Capture the cell that displays the provided text and extract its (X, Y) central coordinate. 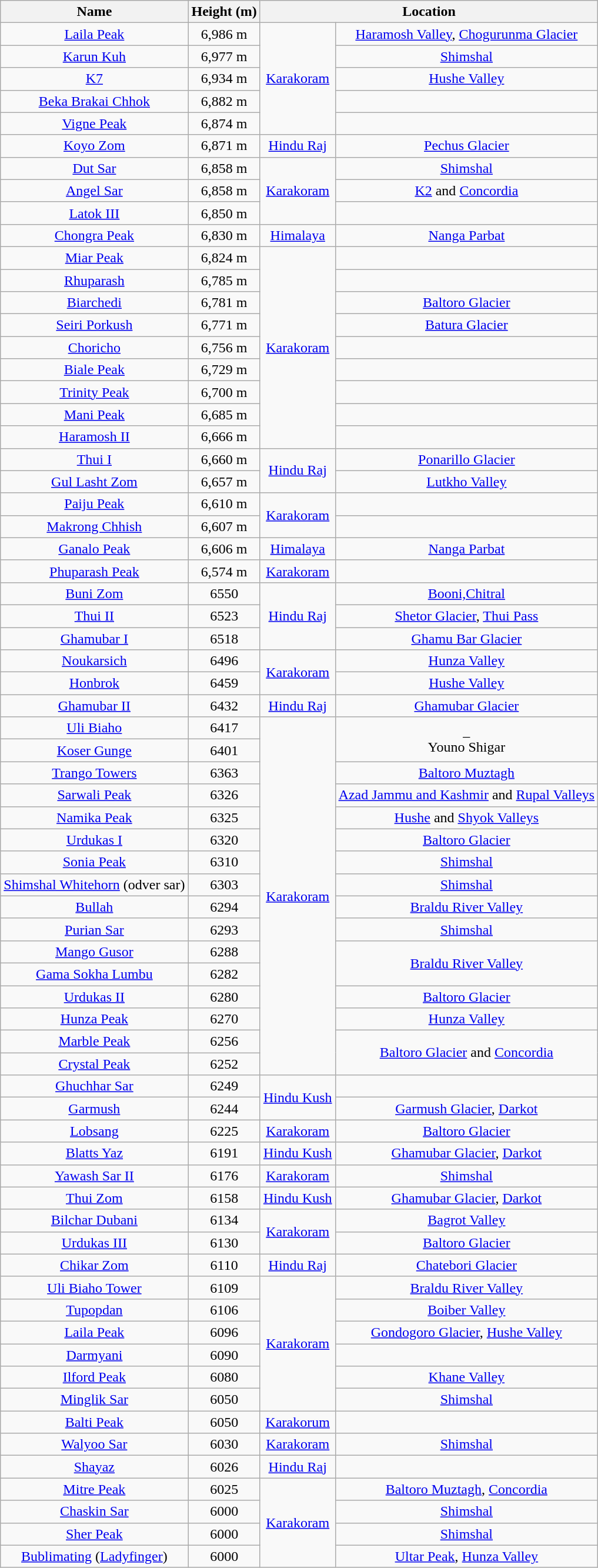
Khane Valley (467, 1377)
Phuparash Peak (94, 571)
Marble Peak (94, 1042)
Karun Kuh (94, 56)
6288 (224, 952)
6,781 m (224, 303)
Rhuparash (94, 281)
6293 (224, 929)
Hushe and Shyok Valleys (467, 818)
Baltoro Glacier and Concordia (467, 1053)
6158 (224, 1198)
6,771 m (224, 325)
6,607 m (224, 526)
Ghuchhar Sar (94, 1086)
Urdukas II (94, 997)
6,871 m (224, 146)
Paiju Peak (94, 504)
6,685 m (224, 415)
Haramosh II (94, 437)
6432 (224, 706)
Koser Gunge (94, 750)
Lobsang (94, 1131)
Yawash Sar II (94, 1176)
6,606 m (224, 549)
Ghamubar Glacier (467, 706)
Sonia Peak (94, 862)
6,850 m (224, 213)
6326 (224, 795)
Darmyani (94, 1355)
Urdukas I (94, 840)
6,660 m (224, 459)
Batura Glacier (467, 325)
6252 (224, 1064)
Garmush Glacier, Darkot (467, 1109)
6,700 m (224, 392)
6,756 m (224, 348)
Sarwali Peak (94, 795)
Ghamubar II (94, 706)
Makrong Chhish (94, 526)
6325 (224, 818)
6025 (224, 1489)
Minglik Sar (94, 1400)
Mani Peak (94, 415)
Thui II (94, 616)
6,785 m (224, 281)
Trango Towers (94, 773)
Biarchedi (94, 303)
6363 (224, 773)
Honbrok (94, 683)
Ponarillo Glacier (467, 459)
Location (429, 12)
Shetor Glacier, Thui Pass (467, 616)
Tupopdan (94, 1310)
Shimshal Whitehorn (odver sar) (94, 885)
6282 (224, 974)
6,874 m (224, 124)
Bullah (94, 907)
Uli Biaho Tower (94, 1287)
Vigne Peak (94, 124)
6,830 m (224, 235)
Crystal Peak (94, 1064)
6249 (224, 1086)
6303 (224, 885)
6518 (224, 638)
6401 (224, 750)
Gama Sokha Lumbu (94, 974)
K7 (94, 79)
Walyoo Sar (94, 1444)
Balti Peak (94, 1422)
6090 (224, 1355)
6106 (224, 1310)
Ganalo Peak (94, 549)
Chikar Zom (94, 1265)
6310 (224, 862)
6,986 m (224, 34)
Name (94, 12)
Uli Biaho (94, 728)
6109 (224, 1287)
6496 (224, 661)
Mitre Peak (94, 1489)
Sher Peak (94, 1534)
Blatts Yaz (94, 1153)
6176 (224, 1176)
Chatebori Glacier (467, 1265)
6096 (224, 1332)
Bublimating (Ladyfinger) (94, 1556)
Purian Sar (94, 929)
Biale Peak (94, 370)
Mango Gusor (94, 952)
6244 (224, 1109)
Ghamu Bar Glacier (467, 638)
Lutkho Valley (467, 482)
Koyo Zom (94, 146)
6225 (224, 1131)
6191 (224, 1153)
Trinity Peak (94, 392)
Pechus Glacier (467, 146)
6523 (224, 616)
Namika Peak (94, 818)
6280 (224, 997)
6080 (224, 1377)
Chongra Peak (94, 235)
Bagrot Valley (467, 1220)
6417 (224, 728)
Beka Brakai Chhok (94, 101)
Baltoro Muztagh (467, 773)
6270 (224, 1019)
Baltoro Muztagh, Concordia (467, 1489)
Choricho (94, 348)
6030 (224, 1444)
6550 (224, 593)
6,610 m (224, 504)
6130 (224, 1243)
K2 and Concordia (467, 191)
Karakorum (298, 1422)
Gondogoro Glacier, Hushe Valley (467, 1332)
Latok III (94, 213)
6,824 m (224, 258)
6,574 m (224, 571)
Haramosh Valley, Chogurunma Glacier (467, 34)
6,882 m (224, 101)
Dut Sar (94, 168)
6,934 m (224, 79)
Azad Jammu and Kashmir and Rupal Valleys (467, 795)
6134 (224, 1220)
Height (m) (224, 12)
Garmush (94, 1109)
Noukarsich (94, 661)
Thui I (94, 459)
Miar Peak (94, 258)
Thui Zom (94, 1198)
6320 (224, 840)
6,729 m (224, 370)
6256 (224, 1042)
Buni Zom (94, 593)
Gul Lasht Zom (94, 482)
Ghamubar I (94, 638)
6110 (224, 1265)
Hunza Peak (94, 1019)
Seiri Porkush (94, 325)
6459 (224, 683)
Angel Sar (94, 191)
6,977 m (224, 56)
Ultar Peak, Hunza Valley (467, 1556)
Urdukas III (94, 1243)
Boiber Valley (467, 1310)
6026 (224, 1467)
Bilchar Dubani (94, 1220)
Booni,Chitral (467, 593)
6294 (224, 907)
6,666 m (224, 437)
6,657 m (224, 482)
Ilford Peak (94, 1377)
_Youno Shigar (467, 739)
Shayaz (94, 1467)
Chaskin Sar (94, 1512)
